Determine the (X, Y) coordinate at the center of the cell enclosing the given text.  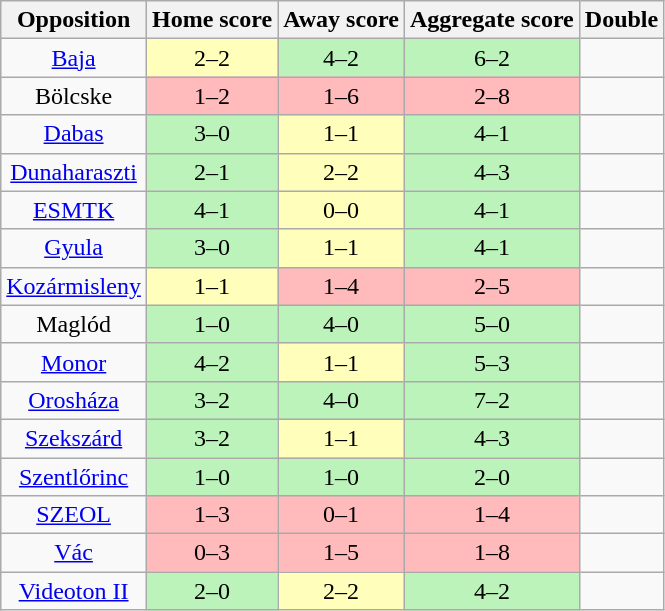
1–3 (212, 515)
0–3 (212, 553)
5–3 (492, 362)
Opposition (74, 20)
Szekszárd (74, 438)
7–2 (492, 400)
Bölcske (74, 96)
Dunaharaszti (74, 172)
Szentlőrinc (74, 477)
6–2 (492, 58)
1–6 (342, 96)
0–0 (342, 210)
2–8 (492, 96)
Maglód (74, 324)
Home score (212, 20)
2–5 (492, 286)
Videoton II (74, 591)
SZEOL (74, 515)
Double (621, 20)
Dabas (74, 134)
Kozármisleny (74, 286)
1–5 (342, 553)
ESMTK (74, 210)
Monor (74, 362)
2–1 (212, 172)
1–2 (212, 96)
Vác (74, 553)
Baja (74, 58)
5–0 (492, 324)
0–1 (342, 515)
Orosháza (74, 400)
Aggregate score (492, 20)
Gyula (74, 248)
Away score (342, 20)
1–8 (492, 553)
